From the cell containing the given text, extract its center point as (X, Y) coordinate. 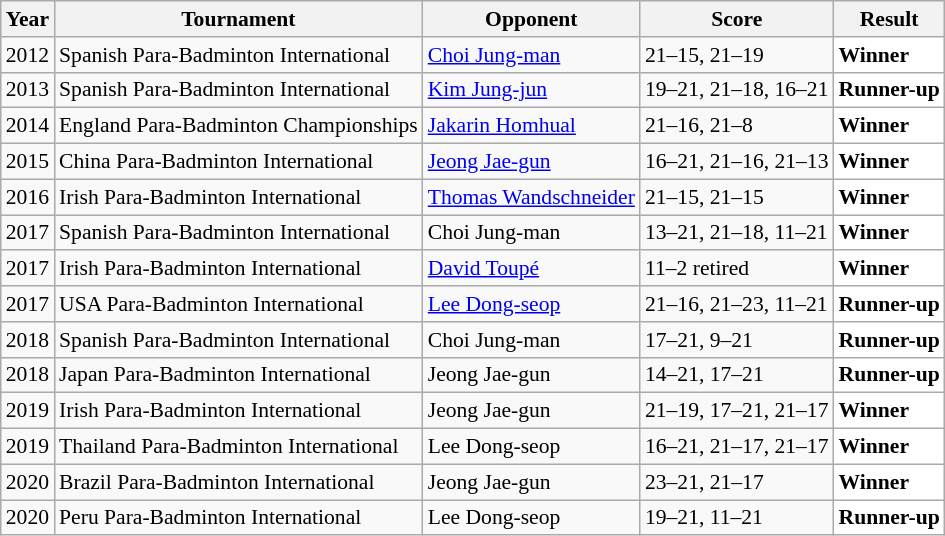
16–21, 21–17, 21–17 (737, 447)
David Toupé (532, 269)
21–16, 21–8 (737, 126)
Jakarin Homhual (532, 126)
21–16, 21–23, 11–21 (737, 304)
2016 (28, 197)
Kim Jung-jun (532, 90)
Japan Para-Badminton International (238, 375)
Result (890, 19)
Peru Para-Badminton International (238, 518)
21–15, 21–15 (737, 197)
13–21, 21–18, 11–21 (737, 233)
Brazil Para-Badminton International (238, 482)
China Para-Badminton International (238, 162)
2014 (28, 126)
11–2 retired (737, 269)
2012 (28, 55)
21–19, 17–21, 21–17 (737, 411)
2013 (28, 90)
14–21, 17–21 (737, 375)
16–21, 21–16, 21–13 (737, 162)
19–21, 21–18, 16–21 (737, 90)
19–21, 11–21 (737, 518)
Tournament (238, 19)
2015 (28, 162)
17–21, 9–21 (737, 340)
Score (737, 19)
Thailand Para-Badminton International (238, 447)
21–15, 21–19 (737, 55)
USA Para-Badminton International (238, 304)
Thomas Wandschneider (532, 197)
23–21, 21–17 (737, 482)
Year (28, 19)
England Para-Badminton Championships (238, 126)
Opponent (532, 19)
